Capture the cell that displays the provided text and extract its (x, y) central coordinate. 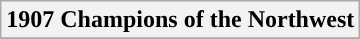
1907 Champions of the Northwest (180, 20)
